Find where the given text appears and provide that cell's center as [X, Y] coordinate. 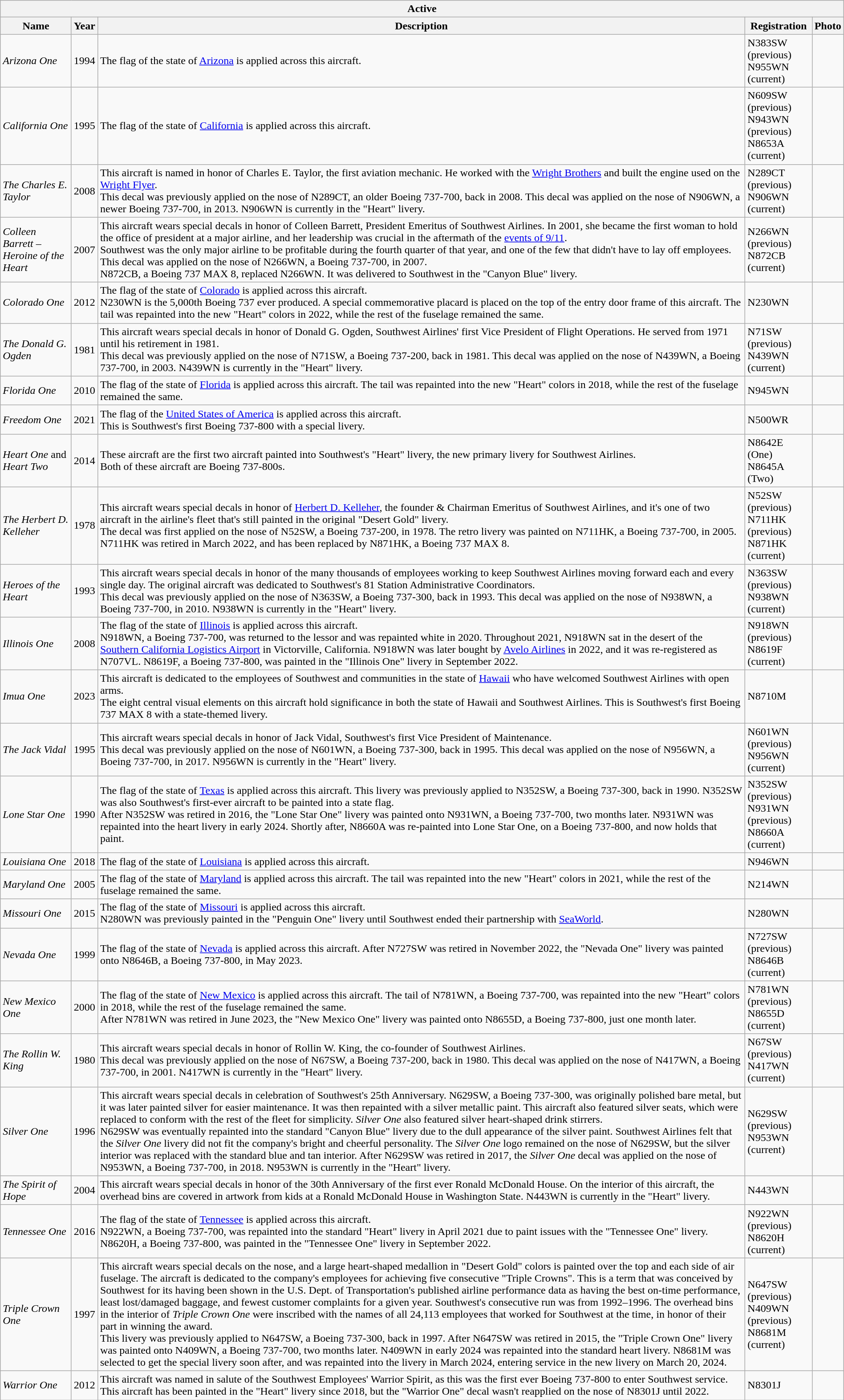
N352SW (previous)N931WN (previous)N8660A (current) [779, 814]
2004 [85, 1190]
Nevada One [36, 954]
N363SW (previous)N938WN (current) [779, 591]
Warrior One [36, 1385]
2005 [85, 885]
N52SW (previous)N711HK (previous)N871HK (current) [779, 525]
2000 [85, 1008]
1997 [85, 1314]
Arizona One [36, 61]
1978 [85, 525]
Colorado One [36, 303]
Lone Star One [36, 814]
N8301J [779, 1385]
N918WN (previous)N8619F (current) [779, 643]
N609SW (previous)N943WN (previous)N8653A (current) [779, 125]
1980 [85, 1060]
2015 [85, 913]
The flag of the state of California is applied across this aircraft. [421, 125]
2021 [85, 419]
N383SW (previous)N955WN (current) [779, 61]
1994 [85, 61]
Name [36, 26]
N214WN [779, 885]
2016 [85, 1231]
The flag of the state of Arizona is applied across this aircraft. [421, 61]
Tennessee One [36, 1231]
The flag of the United States of America is applied across this aircraft.This is Southwest's first Boeing 737-800 with a special livery. [421, 419]
N71SW (previous)N439WN (current) [779, 350]
1981 [85, 350]
N647SW (previous)N409WN (previous)N8681M (current) [779, 1314]
2010 [85, 391]
The Rollin W. King [36, 1060]
The Spirit of Hope [36, 1190]
Imua One [36, 697]
Freedom One [36, 419]
Year [85, 26]
Heroes of the Heart [36, 591]
Missouri One [36, 913]
Active [422, 9]
Maryland One [36, 885]
N443WN [779, 1190]
N67SW (previous)N417WN (current) [779, 1060]
N8642E (One)N8645A (Two) [779, 460]
1999 [85, 954]
Colleen Barrett – Heroine of the Heart [36, 250]
Louisiana One [36, 862]
N629SW (previous)N953WN (current) [779, 1131]
Silver One [36, 1131]
2014 [85, 460]
N8710M [779, 697]
The Jack Vidal [36, 749]
N727SW (previous)N8646B (current) [779, 954]
N781WN (previous)N8655D (current) [779, 1008]
Florida One [36, 391]
Photo [828, 26]
N280WN [779, 913]
California One [36, 125]
The Herbert D. Kelleher [36, 525]
N946WN [779, 862]
N500WR [779, 419]
Triple Crown One [36, 1314]
N230WN [779, 303]
Registration [779, 26]
Heart One and Heart Two [36, 460]
N289CT (previous)N906WN (current) [779, 190]
1996 [85, 1131]
The Donald G. Ogden [36, 350]
N922WN (previous)N8620H (current) [779, 1231]
1990 [85, 814]
2018 [85, 862]
2023 [85, 697]
Description [421, 26]
N266WN (previous)N872CB (current) [779, 250]
1993 [85, 591]
2007 [85, 250]
The flag of the state of Louisiana is applied across this aircraft. [421, 862]
The Charles E. Taylor [36, 190]
Illinois One [36, 643]
N601WN (previous)N956WN (current) [779, 749]
New Mexico One [36, 1008]
N945WN [779, 391]
